Capture the cell that displays the provided text and extract its [X, Y] central coordinate. 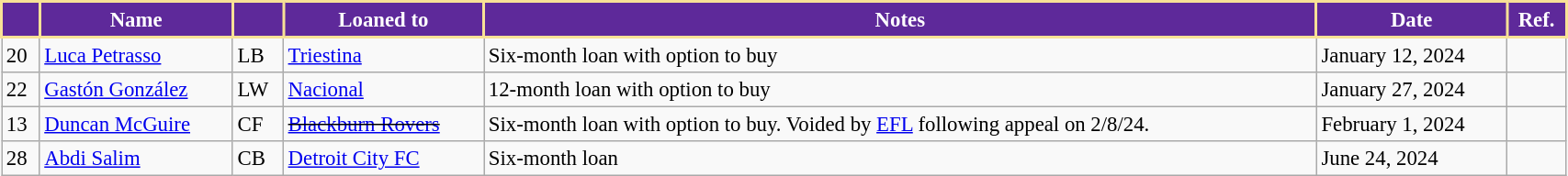
Six-month loan with option to buy [900, 55]
LW [257, 90]
Nacional [383, 90]
Six-month loan with option to buy. Voided by EFL following appeal on 2/8/24. [900, 125]
January 12, 2024 [1411, 55]
Triestina [383, 55]
February 1, 2024 [1411, 125]
22 [20, 90]
Notes [900, 20]
Duncan McGuire [136, 125]
Name [136, 20]
Ref. [1536, 20]
28 [20, 159]
Luca Petrasso [136, 55]
Abdi Salim [136, 159]
LB [257, 55]
Blackburn Rovers [383, 125]
12-month loan with option to buy [900, 90]
Gastón González [136, 90]
Loaned to [383, 20]
13 [20, 125]
June 24, 2024 [1411, 159]
20 [20, 55]
Date [1411, 20]
Six-month loan [900, 159]
CF [257, 125]
CB [257, 159]
January 27, 2024 [1411, 90]
Detroit City FC [383, 159]
